Provide the (X, Y) coordinate of the cell's center where the given text is located.  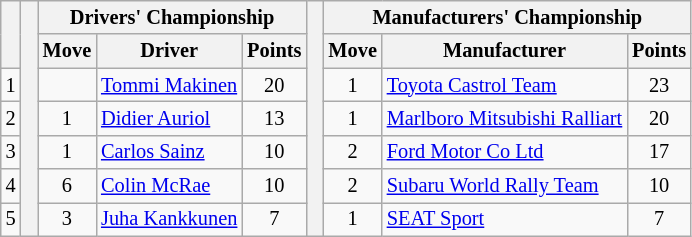
Drivers' Championship (172, 17)
Carlos Sainz (169, 152)
Toyota Castrol Team (504, 85)
Manufacturer (504, 51)
23 (659, 85)
Ford Motor Co Ltd (504, 152)
Driver (169, 51)
17 (659, 152)
6 (67, 186)
Marlboro Mitsubishi Ralliart (504, 118)
Juha Kankkunen (169, 219)
5 (11, 219)
Subaru World Rally Team (504, 186)
13 (274, 118)
SEAT Sport (504, 219)
Tommi Makinen (169, 85)
Didier Auriol (169, 118)
Manufacturers' Championship (507, 17)
Colin McRae (169, 186)
4 (11, 186)
